Extract the [x, y] coordinate from the center of the cell holding the provided text.  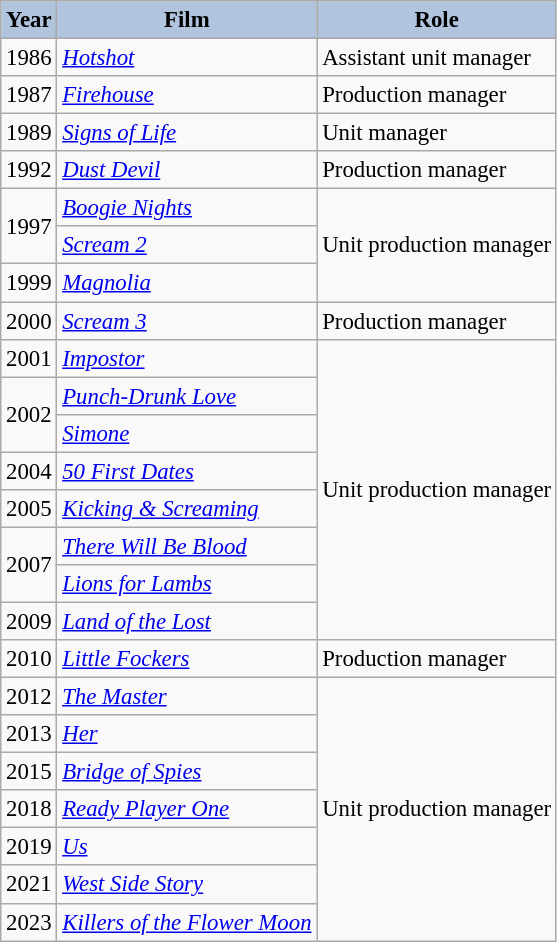
2007 [29, 564]
2021 [29, 885]
There Will Be Blood [187, 546]
2000 [29, 321]
2005 [29, 509]
Simone [187, 433]
2012 [29, 697]
1992 [29, 170]
2015 [29, 772]
Scream 3 [187, 321]
2004 [29, 471]
Bridge of Spies [187, 772]
1987 [29, 95]
Film [187, 20]
2013 [29, 734]
Assistant unit manager [437, 58]
Us [187, 847]
West Side Story [187, 885]
Impostor [187, 358]
Her [187, 734]
Magnolia [187, 283]
2023 [29, 922]
Boogie Nights [187, 208]
1986 [29, 58]
1989 [29, 133]
1999 [29, 283]
2018 [29, 809]
2010 [29, 659]
Dust Devil [187, 170]
2002 [29, 414]
Signs of Life [187, 133]
Little Fockers [187, 659]
Unit manager [437, 133]
Hotshot [187, 58]
Year [29, 20]
2001 [29, 358]
Kicking & Screaming [187, 509]
1997 [29, 226]
Land of the Lost [187, 621]
2009 [29, 621]
The Master [187, 697]
Firehouse [187, 95]
Scream 2 [187, 245]
Lions for Lambs [187, 584]
Role [437, 20]
2019 [29, 847]
50 First Dates [187, 471]
Ready Player One [187, 809]
Killers of the Flower Moon [187, 922]
Punch-Drunk Love [187, 396]
